Extract the [X, Y] coordinate from the center of the cell holding the provided text.  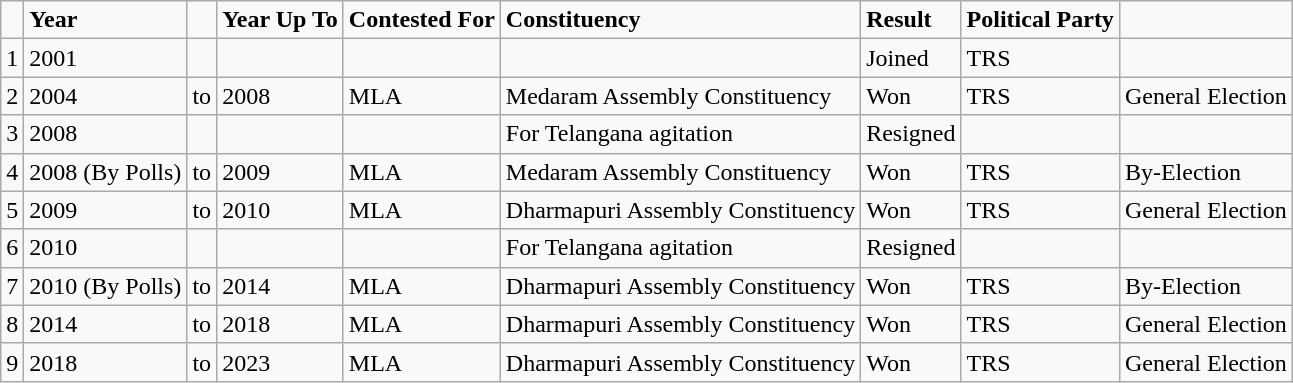
Year [106, 20]
Political Party [1040, 20]
Contested For [422, 20]
5 [12, 210]
Joined [911, 58]
3 [12, 134]
2 [12, 96]
2008 (By Polls) [106, 172]
9 [12, 362]
4 [12, 172]
2001 [106, 58]
7 [12, 286]
Result [911, 20]
Constituency [680, 20]
1 [12, 58]
2010 (By Polls) [106, 286]
6 [12, 248]
8 [12, 324]
2023 [280, 362]
2004 [106, 96]
Year Up To [280, 20]
